Capture the cell that displays the provided text and extract its (X, Y) central coordinate. 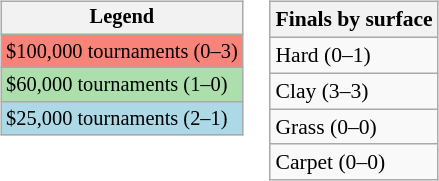
$100,000 tournaments (0–3) (122, 51)
Finals by surface (354, 20)
Grass (0–0) (354, 127)
$25,000 tournaments (2–1) (122, 119)
$60,000 tournaments (1–0) (122, 85)
Hard (0–1) (354, 55)
Legend (122, 18)
Carpet (0–0) (354, 162)
Clay (3–3) (354, 91)
